Determine the [X, Y] coordinate at the center of the cell enclosing the given text.  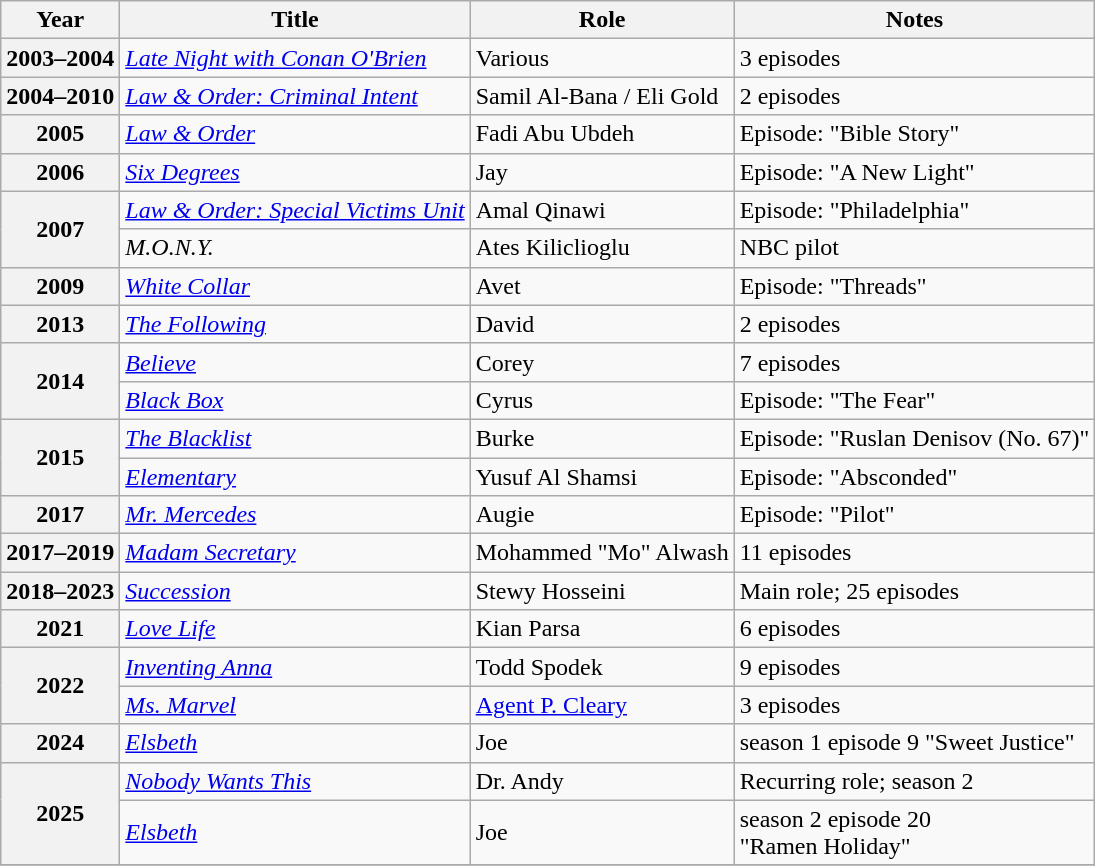
M.O.N.Y. [295, 248]
Episode: "Bible Story" [914, 134]
2013 [60, 324]
2007 [60, 229]
Law & Order: Special Victims Unit [295, 210]
Episode: "Philadelphia" [914, 210]
Law & Order: Criminal Intent [295, 96]
2014 [60, 381]
2021 [60, 629]
Episode: "The Fear" [914, 400]
Yusuf Al Shamsi [602, 477]
Todd Spodek [602, 667]
2025 [60, 814]
Jay [602, 172]
Avet [602, 286]
2006 [60, 172]
Episode: "Absconded" [914, 477]
Fadi Abu Ubdeh [602, 134]
Succession [295, 591]
season 2 episode 20"Ramen Holiday" [914, 832]
The Following [295, 324]
2009 [60, 286]
Episode: "Threads" [914, 286]
Inventing Anna [295, 667]
Episode: "Pilot" [914, 515]
Various [602, 58]
Believe [295, 362]
2005 [60, 134]
Burke [602, 438]
6 episodes [914, 629]
Black Box [295, 400]
White Collar [295, 286]
season 1 episode 9 "Sweet Justice" [914, 743]
Amal Qinawi [602, 210]
Love Life [295, 629]
Corey [602, 362]
Elementary [295, 477]
Dr. Andy [602, 781]
Stewy Hosseini [602, 591]
Title [295, 20]
Augie [602, 515]
Year [60, 20]
Recurring role; season 2 [914, 781]
Ates Kiliclioglu [602, 248]
Notes [914, 20]
Kian Parsa [602, 629]
Madam Secretary [295, 553]
Law & Order [295, 134]
Mohammed "Mo" Alwash [602, 553]
Samil Al-Bana / Eli Gold [602, 96]
The Blacklist [295, 438]
Main role; 25 episodes [914, 591]
2015 [60, 457]
Six Degrees [295, 172]
Ms. Marvel [295, 705]
David [602, 324]
2024 [60, 743]
Episode: "A New Light" [914, 172]
Nobody Wants This [295, 781]
Role [602, 20]
2004–2010 [60, 96]
7 episodes [914, 362]
2003–2004 [60, 58]
2022 [60, 686]
Agent P. Cleary [602, 705]
Episode: "Ruslan Denisov (No. 67)" [914, 438]
11 episodes [914, 553]
2017 [60, 515]
Late Night with Conan O'Brien [295, 58]
2017–2019 [60, 553]
9 episodes [914, 667]
NBC pilot [914, 248]
Cyrus [602, 400]
Mr. Mercedes [295, 515]
2018–2023 [60, 591]
